Detect which cell encompasses the target text, then output its [x, y] center coordinate. 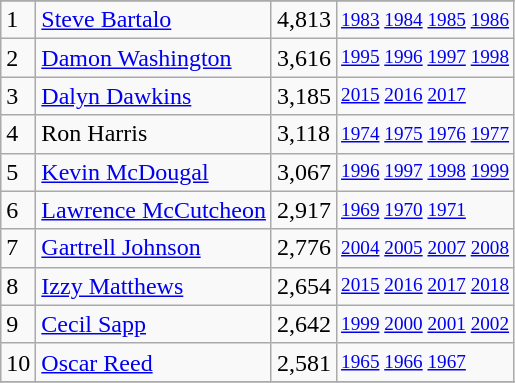
1965 1966 1967 [426, 362]
1996 1997 1998 1999 [426, 172]
5 [18, 172]
Izzy Matthews [154, 286]
Kevin McDougal [154, 172]
1999 2000 2001 2002 [426, 324]
Damon Washington [154, 58]
2015 2016 2017 2018 [426, 286]
3,118 [304, 134]
8 [18, 286]
Cecil Sapp [154, 324]
Steve Bartalo [154, 20]
2004 2005 2007 2008 [426, 248]
Lawrence McCutcheon [154, 210]
2,654 [304, 286]
1995 1996 1997 1998 [426, 58]
Dalyn Dawkins [154, 96]
1983 1984 1985 1986 [426, 20]
2015 2016 2017 [426, 96]
9 [18, 324]
4,813 [304, 20]
2,642 [304, 324]
4 [18, 134]
2,917 [304, 210]
6 [18, 210]
2 [18, 58]
7 [18, 248]
3,185 [304, 96]
3,067 [304, 172]
Gartrell Johnson [154, 248]
3,616 [304, 58]
1974 1975 1976 1977 [426, 134]
2,776 [304, 248]
1 [18, 20]
Oscar Reed [154, 362]
1969 1970 1971 [426, 210]
10 [18, 362]
Ron Harris [154, 134]
3 [18, 96]
2,581 [304, 362]
